Determine the (X, Y) coordinate at the center of the cell enclosing the given text.  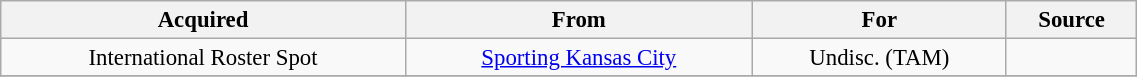
International Roster Spot (204, 58)
Undisc. (TAM) (879, 58)
Source (1071, 20)
Acquired (204, 20)
Sporting Kansas City (578, 58)
From (578, 20)
For (879, 20)
